Identify which cell holds the provided text, then report its [X, Y] central coordinate. 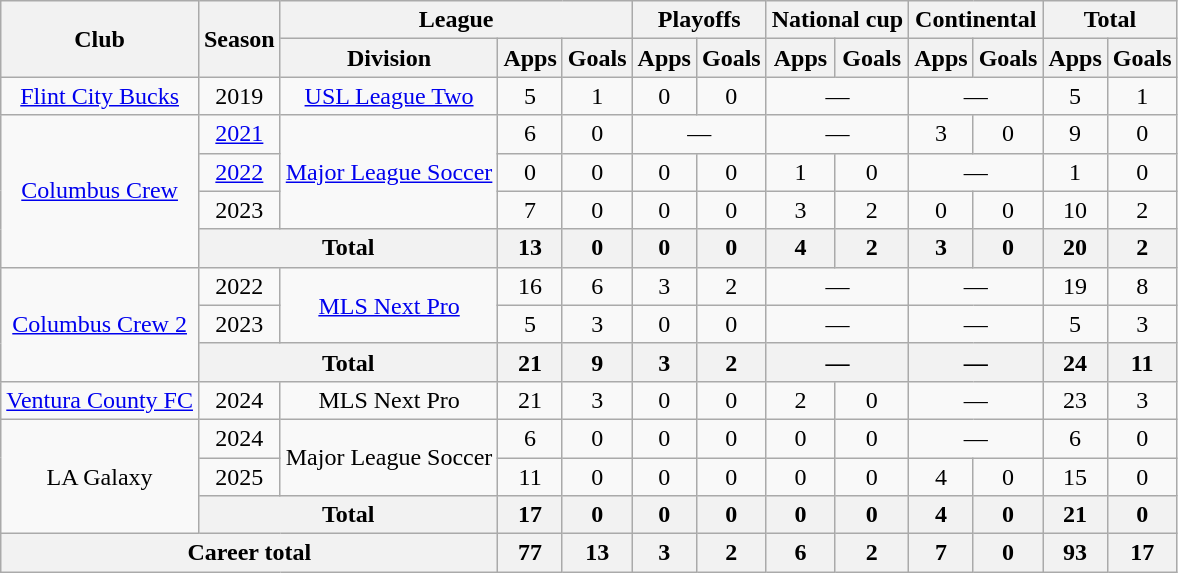
2025 [239, 477]
2021 [239, 134]
Career total [250, 553]
Season [239, 39]
24 [1075, 362]
23 [1075, 400]
Flint City Bucks [100, 96]
Playoffs [699, 20]
LA Galaxy [100, 476]
8 [1142, 286]
Continental [976, 20]
Division [389, 58]
93 [1075, 553]
National cup [837, 20]
77 [530, 553]
USL League Two [389, 96]
15 [1075, 477]
Columbus Crew [100, 191]
League [456, 20]
Columbus Crew 2 [100, 324]
19 [1075, 286]
10 [1075, 210]
Ventura County FC [100, 400]
Club [100, 39]
20 [1075, 248]
2019 [239, 96]
16 [530, 286]
